Detect which cell encompasses the target text, then output its [x, y] center coordinate. 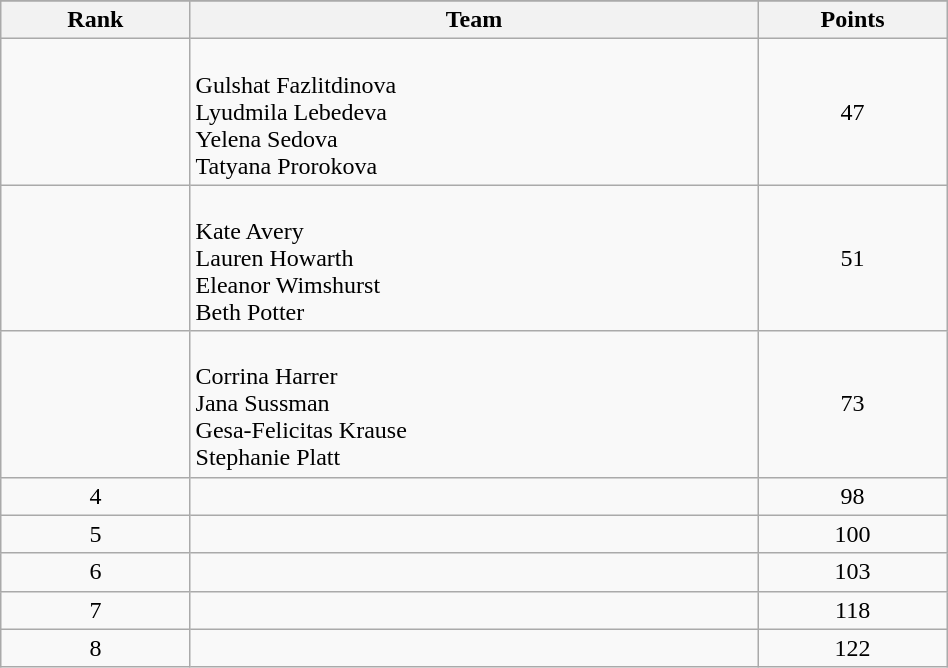
Points [852, 20]
Team [474, 20]
47 [852, 112]
7 [96, 610]
73 [852, 404]
Gulshat FazlitdinovaLyudmila LebedevaYelena SedovaTatyana Prorokova [474, 112]
122 [852, 648]
5 [96, 534]
51 [852, 258]
8 [96, 648]
Kate AveryLauren HowarthEleanor WimshurstBeth Potter [474, 258]
103 [852, 572]
118 [852, 610]
6 [96, 572]
98 [852, 496]
4 [96, 496]
Corrina HarrerJana SussmanGesa-Felicitas KrauseStephanie Platt [474, 404]
100 [852, 534]
Rank [96, 20]
